Capture the cell that displays the provided text and extract its [x, y] central coordinate. 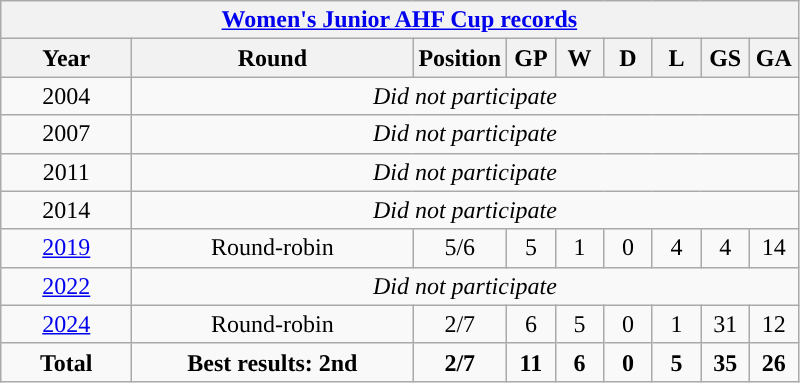
2007 [66, 134]
5/6 [460, 248]
14 [774, 248]
GS [726, 58]
Year [66, 58]
2022 [66, 286]
Best results: 2nd [272, 362]
GA [774, 58]
W [580, 58]
2019 [66, 248]
D [628, 58]
2004 [66, 96]
11 [532, 362]
31 [726, 324]
26 [774, 362]
Total [66, 362]
Women's Junior AHF Cup records [400, 20]
2014 [66, 210]
35 [726, 362]
L [676, 58]
2011 [66, 172]
2024 [66, 324]
GP [532, 58]
Round [272, 58]
12 [774, 324]
Position [460, 58]
